Locate the cell with the specified text and output its (X, Y) center coordinate. 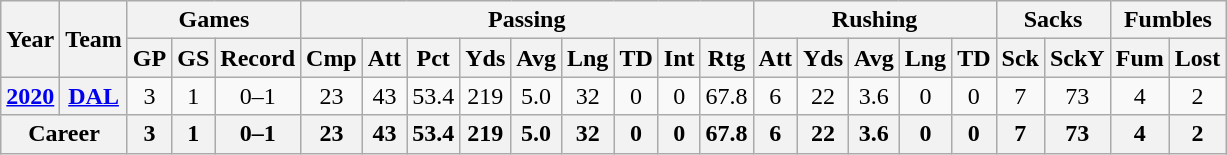
GS (194, 58)
Lost (1197, 58)
Fum (1140, 58)
Rtg (726, 58)
2020 (30, 96)
Pct (434, 58)
Fumbles (1168, 20)
SckY (1077, 58)
Record (258, 58)
Year (30, 39)
Career (64, 134)
Rushing (874, 20)
Sacks (1053, 20)
Sck (1020, 58)
Int (679, 58)
GP (149, 58)
Games (214, 20)
Passing (528, 20)
Team (94, 39)
Cmp (332, 58)
DAL (94, 96)
